Scan for the cell matching the given text and deliver its (x, y) coordinate at center. 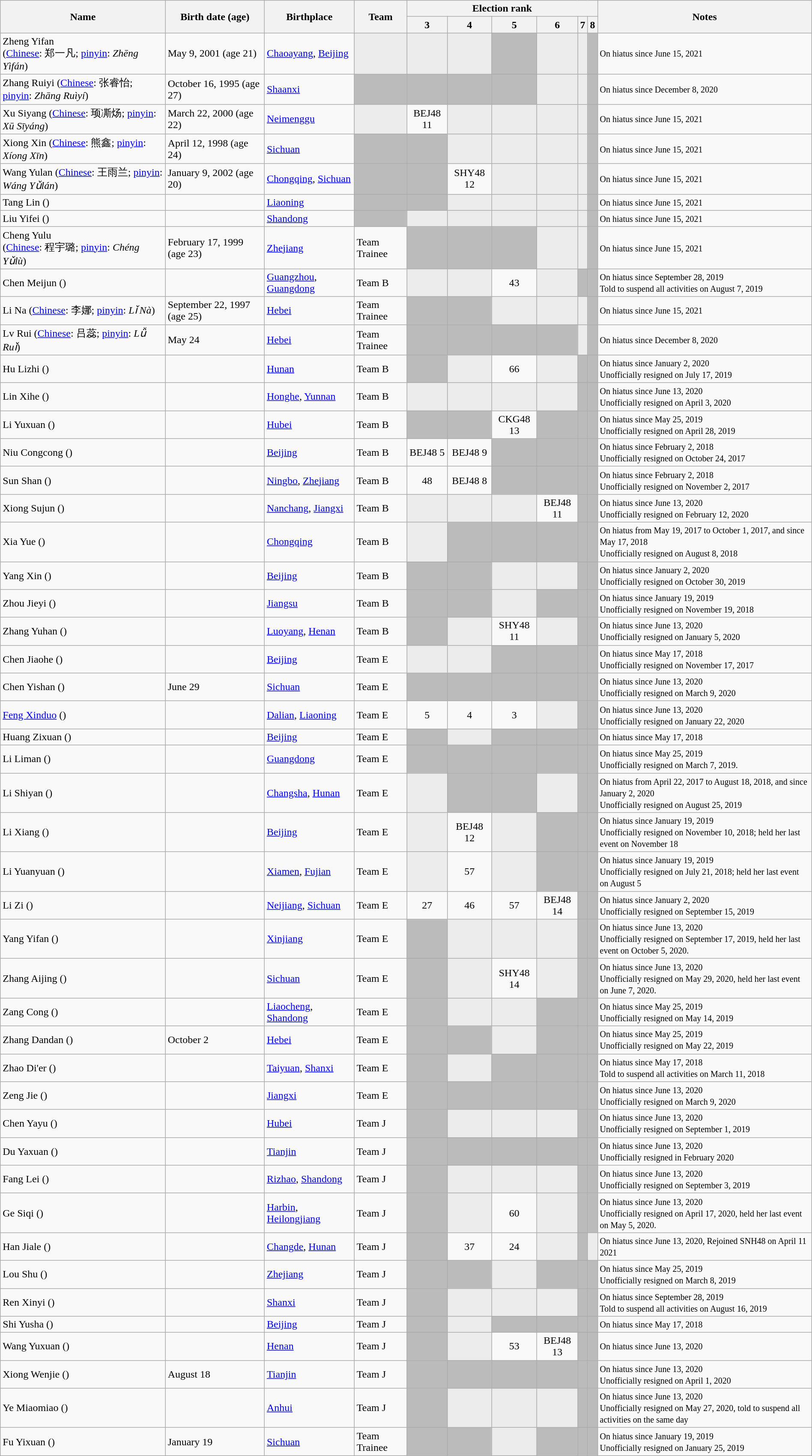
Yang Xin () (83, 576)
On hiatus since June 13, 2020Unofficially resigned on January 22, 2020 (705, 715)
BEJ48 8 (469, 481)
Fu Yixuan () (83, 1442)
Zhao Di'er () (83, 1067)
On hiatus since June 13, 2020Unofficially resigned on April 3, 2020 (705, 397)
On hiatus since January 19, 2019Unofficially resigned on November 10, 2018; held her last event on November 18 (705, 832)
On hiatus since June 13, 2020Unofficially resigned on September 3, 2019 (705, 1179)
Chen Yishan () (83, 687)
On hiatus since January 2, 2020Unofficially resigned on October 30, 2019 (705, 576)
Changde, Hunan (309, 1247)
On hiatus since January 2, 2020Unofficially resigned on July 17, 2019 (705, 369)
On hiatus since May 25, 2019Unofficially resigned on March 8, 2019 (705, 1274)
On hiatus since January 19, 2019Unofficially resigned on January 25, 2019 (705, 1442)
Xiong Sujun () (83, 508)
Ren Xinyi () (83, 1302)
Chen Yayu () (83, 1123)
On hiatus since June 13, 2020 (705, 1347)
Xinjiang (309, 939)
Neijiang, Sichuan (309, 906)
June 29 (215, 687)
Ge Siqi () (83, 1213)
Nanchang, Jiangxi (309, 508)
60 (514, 1213)
May 9, 2001 (age 21) (215, 54)
24 (514, 1247)
Shi Yusha () (83, 1324)
Chaoayang, Beijing (309, 54)
Hu Lizhi () (83, 369)
43 (514, 283)
Li Liman () (83, 759)
Tang Lin () (83, 202)
Zeng Jie () (83, 1096)
BEJ48 9 (469, 452)
On hiatus since February 2, 2018Unofficially resigned on October 24, 2017 (705, 452)
On hiatus since June 13, 2020Unofficially resigned on January 5, 2020 (705, 631)
On hiatus since May 25, 2019Unofficially resigned on March 7, 2019. (705, 759)
On hiatus since May 25, 2019Unofficially resigned on April 28, 2019 (705, 425)
Xiamen, Fujian (309, 872)
On hiatus since May 25, 2019Unofficially resigned on May 14, 2019 (705, 1012)
Han Jiale () (83, 1247)
Lou Shu () (83, 1274)
April 12, 1998 (age 24) (215, 149)
Li Yuxuan () (83, 425)
Li Shiyan () (83, 792)
Xiong Xin (Chinese: 熊鑫; pinyin: Xíong Xīn) (83, 149)
On hiatus since June 13, 2020Unofficially resigned on April 17, 2020, held her last event on May 5, 2020. (705, 1213)
Feng Xinduo () (83, 715)
On hiatus since May 17, 2018Told to suspend all activities on March 11, 2018 (705, 1067)
Zhang Aijing () (83, 978)
Hunan (309, 369)
On hiatus since January 19, 2019Unofficially resigned on November 19, 2018 (705, 603)
Harbin, Heilongjiang (309, 1213)
Huang Zixuan () (83, 737)
48 (427, 481)
Xiong Wenjie () (83, 1374)
Li Zi () (83, 906)
On hiatus from May 19, 2017 to October 1, 2017, and since May 17, 2018Unofficially resigned on August 8, 2018 (705, 542)
Honghe, Yunnan (309, 397)
Yang Yifan () (83, 939)
Liu Yifei () (83, 218)
Zheng Yifan(Chinese: 郑一凡; pinyin: Zhēng Yìfán) (83, 54)
On hiatus since January 2, 2020Unofficially resigned on September 15, 2019 (705, 906)
Wang Yuxuan () (83, 1347)
Li Na (Chinese: 李娜; pinyin: Lǐ Nà) (83, 310)
Sun Shan () (83, 481)
Li Yuanyuan () (83, 872)
BEJ48 13 (558, 1347)
BEJ48 5 (427, 452)
Chongqing, Sichuan (309, 179)
February 17, 1999 (age 23) (215, 248)
January 19 (215, 1442)
May 24 (215, 340)
53 (514, 1347)
Fang Lei () (83, 1179)
On hiatus since June 13, 2020Unofficially resigned on May 29, 2020, held her last event on June 7, 2020. (705, 978)
46 (469, 906)
37 (469, 1247)
Name (83, 17)
Xia Yue () (83, 542)
27 (427, 906)
SHY48 11 (514, 631)
Dalian, Liaoning (309, 715)
Election rank (502, 9)
March 22, 2000 (age 22) (215, 119)
6 (558, 25)
BEJ48 14 (558, 906)
Zhang Yuhan () (83, 631)
On hiatus from April 22, 2017 to August 18, 2018, and since January 2, 2020Unofficially resigned on August 25, 2019 (705, 792)
Xu Siyang (Chinese: 顼凘炀; pinyin: Xū Sīyáng) (83, 119)
Niu Congcong () (83, 452)
Zhang Ruiyi (Chinese: 张睿怡; pinyin: Zhāng Ruìyí) (83, 89)
On hiatus since May 17, 2018Unofficially resigned on November 17, 2017 (705, 659)
Chen Meijun () (83, 283)
Li Xiang () (83, 832)
On hiatus since June 13, 2020, Rejoined SNH48 on April 11 2021 (705, 1247)
September 22, 1997 (age 25) (215, 310)
Anhui (309, 1408)
October 2 (215, 1040)
Changsha, Hunan (309, 792)
Rizhao, Shandong (309, 1179)
Chen Jiaohe () (83, 659)
On hiatus since September 28, 2019Told to suspend all activities on August 16, 2019 (705, 1302)
BEJ48 12 (469, 832)
Liaocheng, Shandong (309, 1012)
Jiangsu (309, 603)
On hiatus since June 13, 2020Unofficially resigned on April 1, 2020 (705, 1374)
Shanxi (309, 1302)
7 (582, 25)
October 16, 1995 (age 27) (215, 89)
Chongqing (309, 542)
On hiatus since January 19, 2019Unofficially resigned on July 21, 2018; held her last event on August 5 (705, 872)
On hiatus since September 28, 2019Told to suspend all activities on August 7, 2019 (705, 283)
Shaanxi (309, 89)
Birthplace (309, 17)
On hiatus since June 13, 2020Unofficially resigned on May 27, 2020, told to suspend all activities on the same day (705, 1408)
Cheng Yulu(Chinese: 程宇璐; pinyin: Chéng Yǔlù) (83, 248)
Zang Cong () (83, 1012)
Lv Rui (Chinese: 吕蕊; pinyin: Lǚ Ruǐ) (83, 340)
Zhang Dandan () (83, 1040)
Jiangxi (309, 1096)
Zhou Jieyi () (83, 603)
SHY48 14 (514, 978)
Ye Miaomiao () (83, 1408)
On hiatus since February 2, 2018Unofficially resigned on November 2, 2017 (705, 481)
Shandong (309, 218)
Du Yaxuan () (83, 1151)
Taiyuan, Shanxi (309, 1067)
August 18 (215, 1374)
On hiatus since June 13, 2020Unofficially resigned on September 17, 2019, held her last event on October 5, 2020. (705, 939)
Ningbo, Zhejiang (309, 481)
On hiatus since June 13, 2020Unofficially resigned in February 2020 (705, 1151)
8 (593, 25)
Birth date (age) (215, 17)
On hiatus since May 25, 2019Unofficially resigned on May 22, 2019 (705, 1040)
Liaoning (309, 202)
Neimenggu (309, 119)
Luoyang, Henan (309, 631)
Guangdong (309, 759)
Henan (309, 1347)
On hiatus since June 13, 2020Unofficially resigned on September 1, 2019 (705, 1123)
Wang Yulan (Chinese: 王雨兰; pinyin: Wáng Yǔlán) (83, 179)
Lin Xihe () (83, 397)
January 9, 2002 (age 20) (215, 179)
66 (514, 369)
Notes (705, 17)
Guangzhou, Guangdong (309, 283)
CKG48 13 (514, 425)
SHY48 12 (469, 179)
On hiatus since June 13, 2020Unofficially resigned on February 12, 2020 (705, 508)
Team (380, 17)
